Locate the cell with the specified text and output its (x, y) center coordinate. 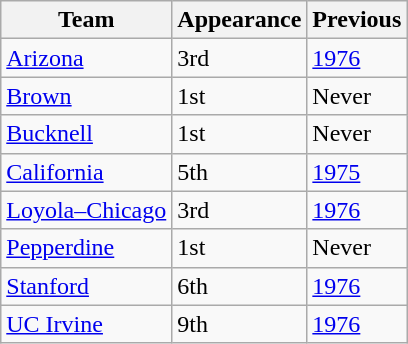
Bucknell (86, 134)
Brown (86, 96)
6th (240, 286)
Previous (357, 20)
Arizona (86, 58)
Team (86, 20)
9th (240, 324)
Stanford (86, 286)
Loyola–Chicago (86, 210)
5th (240, 172)
UC Irvine (86, 324)
1975 (357, 172)
California (86, 172)
Appearance (240, 20)
Pepperdine (86, 248)
